Scan for the cell matching the given text and deliver its (X, Y) coordinate at center. 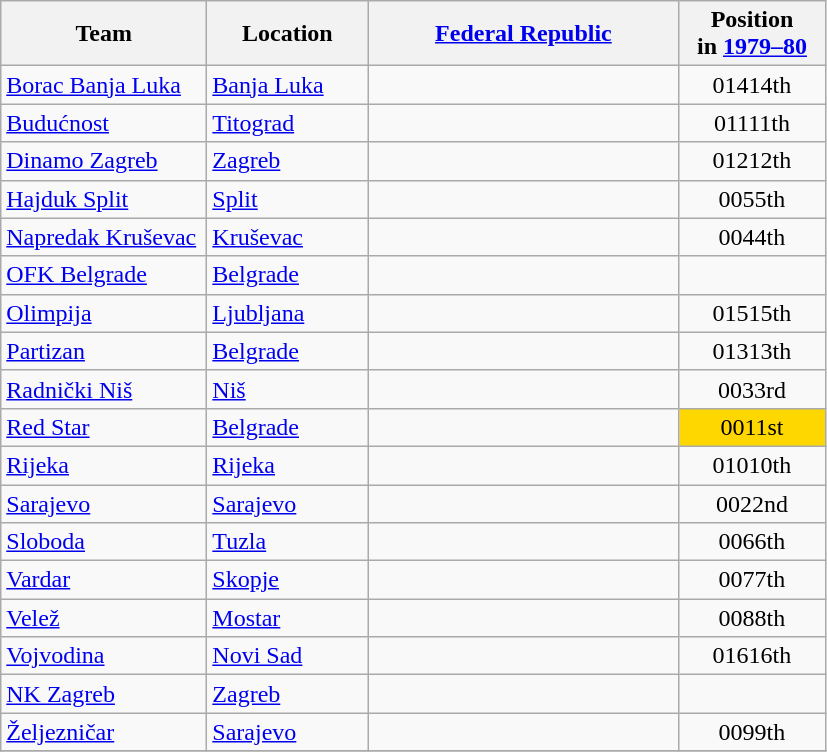
01010th (752, 465)
NK Zagreb (104, 694)
Federal Republic (524, 34)
Skopje (288, 580)
Novi Sad (288, 656)
Vojvodina (104, 656)
Ljubljana (288, 313)
Sloboda (104, 542)
Location (288, 34)
Radnički Niš (104, 389)
Vardar (104, 580)
OFK Belgrade (104, 275)
Positionin 1979–80 (752, 34)
Borac Banja Luka (104, 85)
Mostar (288, 618)
0099th (752, 732)
01616th (752, 656)
Niš (288, 389)
01515th (752, 313)
Titograd (288, 123)
0011st (752, 427)
01111th (752, 123)
0044th (752, 237)
Team (104, 34)
0077th (752, 580)
0022nd (752, 503)
01313th (752, 351)
Split (288, 199)
Olimpija (104, 313)
01212th (752, 161)
0066th (752, 542)
0033rd (752, 389)
0055th (752, 199)
Partizan (104, 351)
Željezničar (104, 732)
Hajduk Split (104, 199)
Dinamo Zagreb (104, 161)
Banja Luka (288, 85)
0088th (752, 618)
Tuzla (288, 542)
Kruševac (288, 237)
Napredak Kruševac (104, 237)
Red Star (104, 427)
01414th (752, 85)
Velež (104, 618)
Budućnost (104, 123)
